Return the (X, Y) coordinate for the center point of the cell that contains the specified text.  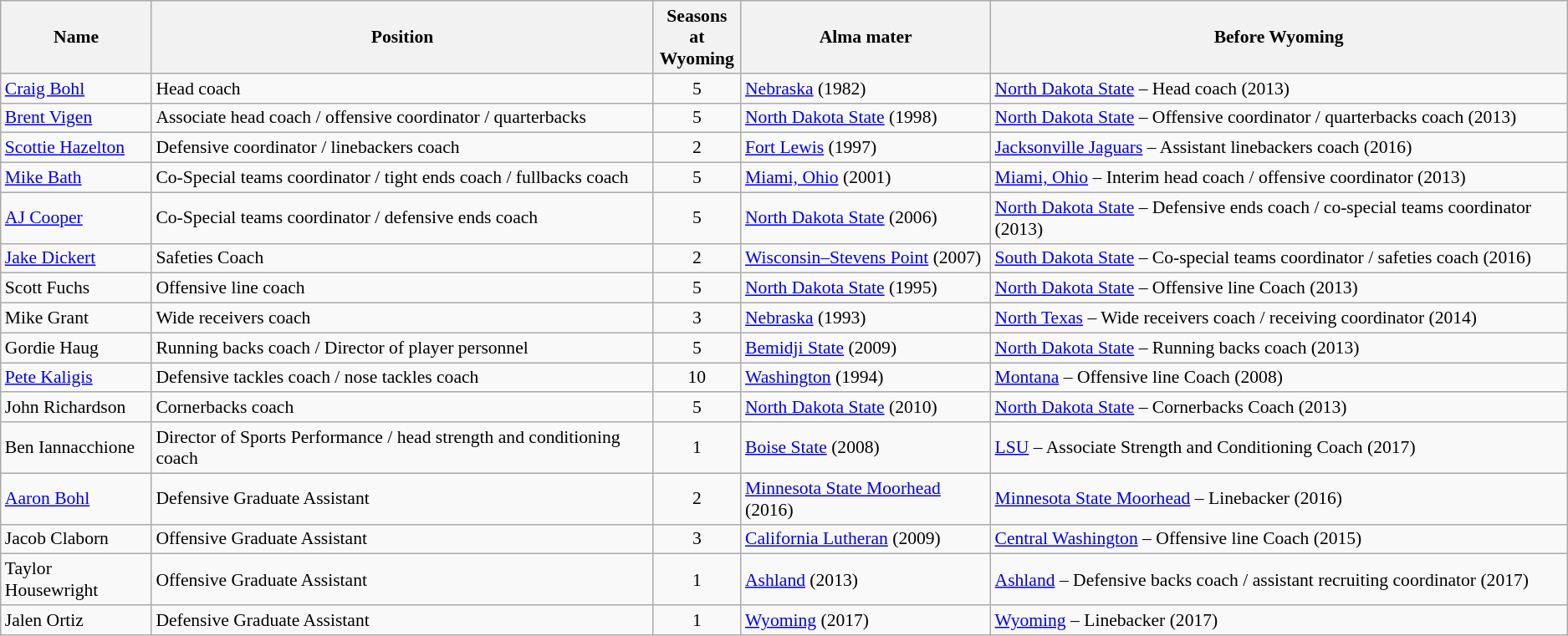
Ashland – Defensive backs coach / assistant recruiting coordinator (2017) (1279, 580)
Head coach (401, 89)
Scott Fuchs (77, 288)
Jacob Claborn (77, 539)
Boise State (2008) (866, 448)
California Lutheran (2009) (866, 539)
Wyoming (2017) (866, 620)
Jake Dickert (77, 258)
Craig Bohl (77, 89)
North Dakota State – Cornerbacks Coach (2013) (1279, 408)
North Dakota State – Head coach (2013) (1279, 89)
Nebraska (1982) (866, 89)
Scottie Hazelton (77, 148)
Associate head coach / offensive coordinator / quarterbacks (401, 118)
Minnesota State Moorhead (2016) (866, 498)
Brent Vigen (77, 118)
Mike Bath (77, 178)
Wisconsin–Stevens Point (2007) (866, 258)
10 (697, 378)
Ashland (2013) (866, 580)
Ben Iannacchione (77, 448)
South Dakota State – Co-special teams coordinator / safeties coach (2016) (1279, 258)
Pete Kaligis (77, 378)
LSU – Associate Strength and Conditioning Coach (2017) (1279, 448)
Miami, Ohio (2001) (866, 178)
Defensive tackles coach / nose tackles coach (401, 378)
Wide receivers coach (401, 318)
Wyoming – Linebacker (2017) (1279, 620)
Minnesota State Moorhead – Linebacker (2016) (1279, 498)
Co-Special teams coordinator / tight ends coach / fullbacks coach (401, 178)
North Dakota State (2010) (866, 408)
Taylor Housewright (77, 580)
North Dakota State – Defensive ends coach / co-special teams coordinator (2013) (1279, 217)
North Dakota State – Running backs coach (2013) (1279, 348)
Alma mater (866, 37)
North Texas – Wide receivers coach / receiving coordinator (2014) (1279, 318)
Montana – Offensive line Coach (2008) (1279, 378)
North Dakota State (2006) (866, 217)
Director of Sports Performance / head strength and conditioning coach (401, 448)
Fort Lewis (1997) (866, 148)
John Richardson (77, 408)
Aaron Bohl (77, 498)
North Dakota State – Offensive line Coach (2013) (1279, 288)
Jacksonville Jaguars – Assistant linebackers coach (2016) (1279, 148)
Co-Special teams coordinator / defensive ends coach (401, 217)
Before Wyoming (1279, 37)
Miami, Ohio – Interim head coach / offensive coordinator (2013) (1279, 178)
Central Washington – Offensive line Coach (2015) (1279, 539)
Cornerbacks coach (401, 408)
Mike Grant (77, 318)
Jalen Ortiz (77, 620)
Bemidji State (2009) (866, 348)
North Dakota State (1998) (866, 118)
Name (77, 37)
Running backs coach / Director of player personnel (401, 348)
Gordie Haug (77, 348)
North Dakota State (1995) (866, 288)
North Dakota State – Offensive coordinator / quarterbacks coach (2013) (1279, 118)
Offensive line coach (401, 288)
AJ Cooper (77, 217)
Defensive coordinator / linebackers coach (401, 148)
Position (401, 37)
Washington (1994) (866, 378)
Nebraska (1993) (866, 318)
Seasons atWyoming (697, 37)
Safeties Coach (401, 258)
